Identify which cell holds the provided text, then report its (x, y) central coordinate. 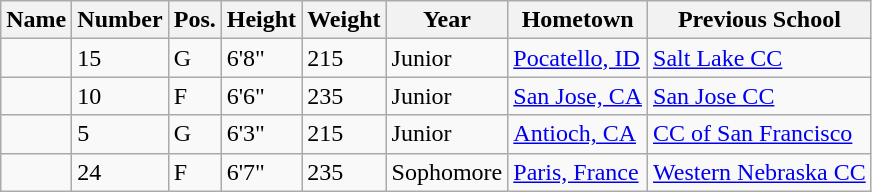
Salt Lake CC (760, 58)
Paris, France (578, 172)
6'7" (261, 172)
24 (120, 172)
5 (120, 134)
Height (261, 20)
15 (120, 58)
Hometown (578, 20)
CC of San Francisco (760, 134)
Pocatello, ID (578, 58)
Year (447, 20)
Western Nebraska CC (760, 172)
Name (36, 20)
Sophomore (447, 172)
Pos. (194, 20)
Antioch, CA (578, 134)
Weight (344, 20)
6'6" (261, 96)
San Jose, CA (578, 96)
10 (120, 96)
6'3" (261, 134)
6'8" (261, 58)
Previous School (760, 20)
San Jose CC (760, 96)
Number (120, 20)
